Locate the cell with the specified text and output its (x, y) center coordinate. 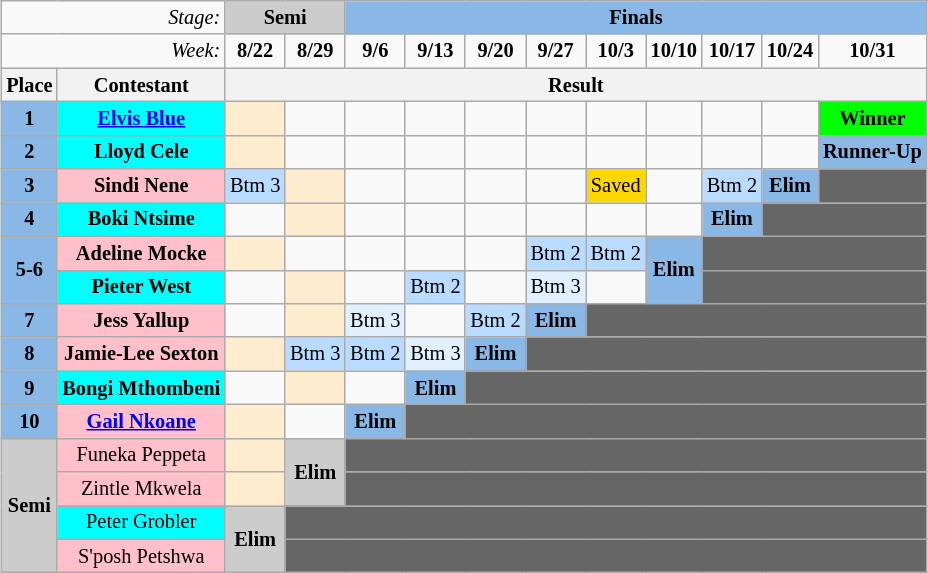
Finals (636, 17)
Lloyd Cele (141, 152)
10/24 (790, 51)
10 (29, 421)
7 (29, 320)
Gail Nkoane (141, 421)
Stage: (113, 17)
Sindi Nene (141, 186)
Jamie-Lee Sexton (141, 354)
S'posh Petshwa (141, 556)
Contestant (141, 85)
8 (29, 354)
4 (29, 219)
Place (29, 85)
5-6 (29, 270)
Week: (113, 51)
10/10 (674, 51)
Jess Yallup (141, 320)
Zintle Mkwela (141, 489)
8/22 (255, 51)
10/3 (616, 51)
Winner (872, 118)
2 (29, 152)
3 (29, 186)
Peter Grobler (141, 522)
9/13 (435, 51)
9/27 (556, 51)
Adeline Mocke (141, 253)
8/29 (315, 51)
Funeka Peppeta (141, 455)
9/6 (375, 51)
Elvis Blue (141, 118)
1 (29, 118)
Result (576, 85)
Bongi Mthombeni (141, 388)
9 (29, 388)
Boki Ntsime (141, 219)
Pieter West (141, 287)
10/31 (872, 51)
10/17 (732, 51)
9/20 (495, 51)
Saved (616, 186)
Runner-Up (872, 152)
